Extract the [x, y] coordinate from the center of the cell holding the provided text.  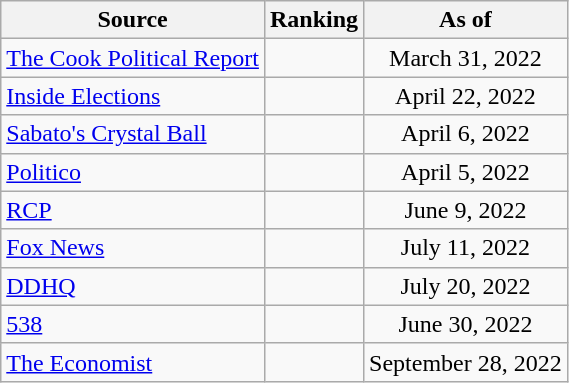
Ranking [314, 20]
Inside Elections [133, 96]
April 22, 2022 [466, 96]
DDHQ [133, 286]
Sabato's Crystal Ball [133, 134]
March 31, 2022 [466, 58]
538 [133, 324]
RCP [133, 210]
June 30, 2022 [466, 324]
Source [133, 20]
September 28, 2022 [466, 362]
The Economist [133, 362]
June 9, 2022 [466, 210]
July 11, 2022 [466, 248]
April 5, 2022 [466, 172]
July 20, 2022 [466, 286]
As of [466, 20]
Politico [133, 172]
April 6, 2022 [466, 134]
The Cook Political Report [133, 58]
Fox News [133, 248]
